From the cell containing the given text, extract its center point as (x, y) coordinate. 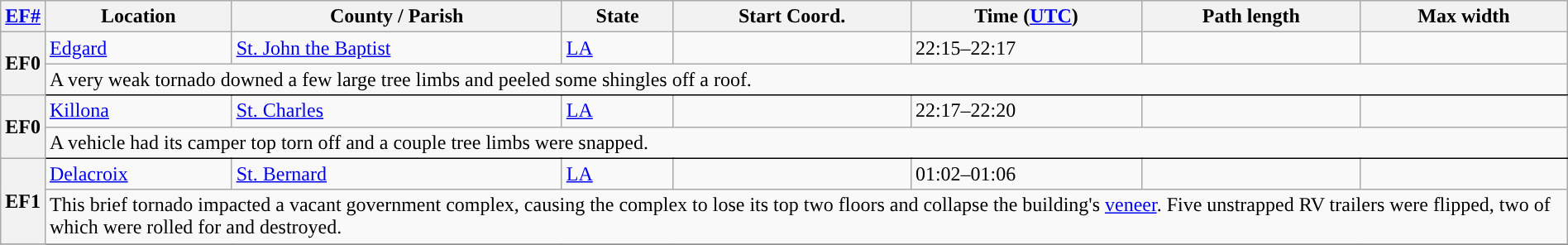
Delacroix (138, 174)
Start Coord. (792, 17)
22:17–22:20 (1025, 111)
Time (UTC) (1025, 17)
Path length (1251, 17)
EF# (23, 17)
22:15–22:17 (1025, 48)
Edgard (138, 48)
St. Bernard (397, 174)
St. Charles (397, 111)
EF1 (23, 200)
Killona (138, 111)
State (617, 17)
Max width (1464, 17)
St. John the Baptist (397, 48)
County / Parish (397, 17)
Location (138, 17)
01:02–01:06 (1025, 174)
A vehicle had its camper top torn off and a couple tree limbs were snapped. (806, 142)
A very weak tornado downed a few large tree limbs and peeled some shingles off a roof. (806, 79)
